Find where the given text appears and provide that cell's center as [X, Y] coordinate. 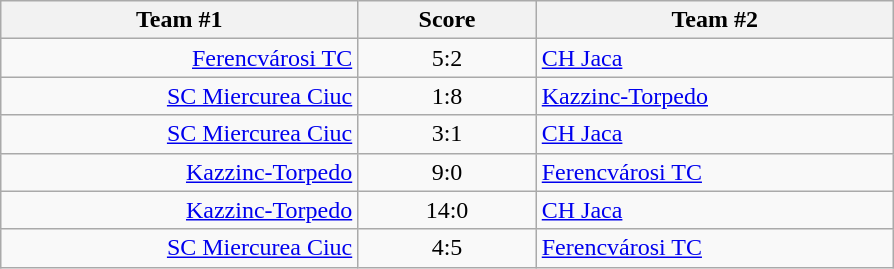
5:2 [447, 58]
4:5 [447, 248]
Team #2 [714, 20]
9:0 [447, 172]
3:1 [447, 134]
Team #1 [180, 20]
1:8 [447, 96]
Score [447, 20]
14:0 [447, 210]
